Output the [X, Y] coordinate of the center of the cell containing the given text.  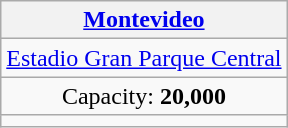
Montevideo [144, 20]
Capacity: 20,000 [144, 96]
Estadio Gran Parque Central [144, 58]
